Output the (x, y) coordinate of the center of the cell containing the given text.  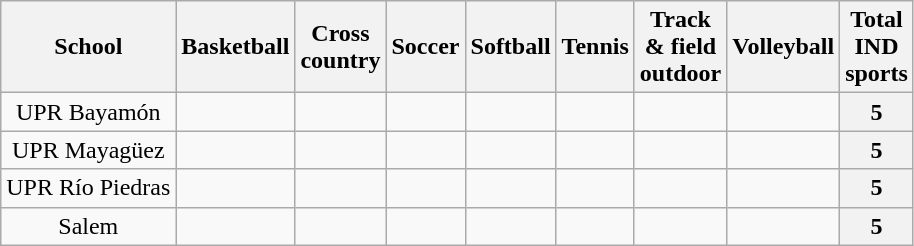
Basketball (236, 47)
Crosscountry (340, 47)
UPR Bayamón (88, 112)
Salem (88, 226)
Track& fieldoutdoor (680, 47)
Softball (510, 47)
TotalINDsports (877, 47)
Soccer (426, 47)
School (88, 47)
UPR Mayagüez (88, 150)
Tennis (595, 47)
Volleyball (784, 47)
UPR Río Piedras (88, 188)
